Locate the cell with the specified text and output its [X, Y] center coordinate. 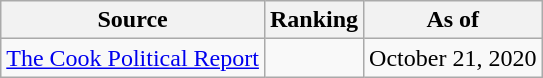
The Cook Political Report [133, 58]
October 21, 2020 [453, 58]
Source [133, 20]
As of [453, 20]
Ranking [314, 20]
